Locate the cell with the specified text and output its (X, Y) center coordinate. 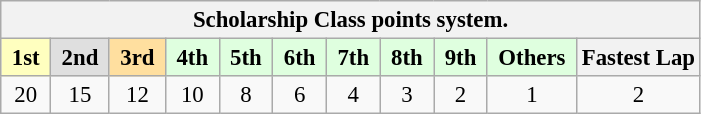
20 (26, 95)
8 (246, 95)
3 (407, 95)
10 (192, 95)
4th (192, 58)
8th (407, 58)
2nd (80, 58)
6 (300, 95)
6th (300, 58)
Fastest Lap (638, 58)
5th (246, 58)
4 (353, 95)
1 (532, 95)
3rd (137, 58)
12 (137, 95)
9th (461, 58)
Others (532, 58)
1st (26, 58)
15 (80, 95)
7th (353, 58)
Scholarship Class points system. (351, 20)
